Detect which cell encompasses the target text, then output its [x, y] center coordinate. 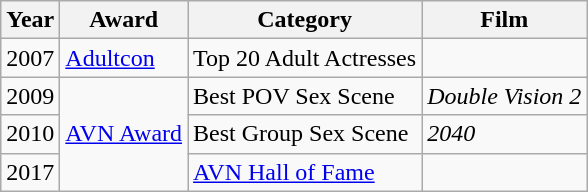
Best POV Sex Scene [305, 96]
Year [30, 20]
2017 [30, 172]
Top 20 Adult Actresses [305, 58]
2009 [30, 96]
Adultcon [124, 58]
2040 [504, 134]
Award [124, 20]
Category [305, 20]
AVN Award [124, 134]
Double Vision 2 [504, 96]
AVN Hall of Fame [305, 172]
Film [504, 20]
2010 [30, 134]
Best Group Sex Scene [305, 134]
2007 [30, 58]
